Provide the (X, Y) coordinate of the cell's center where the given text is located.  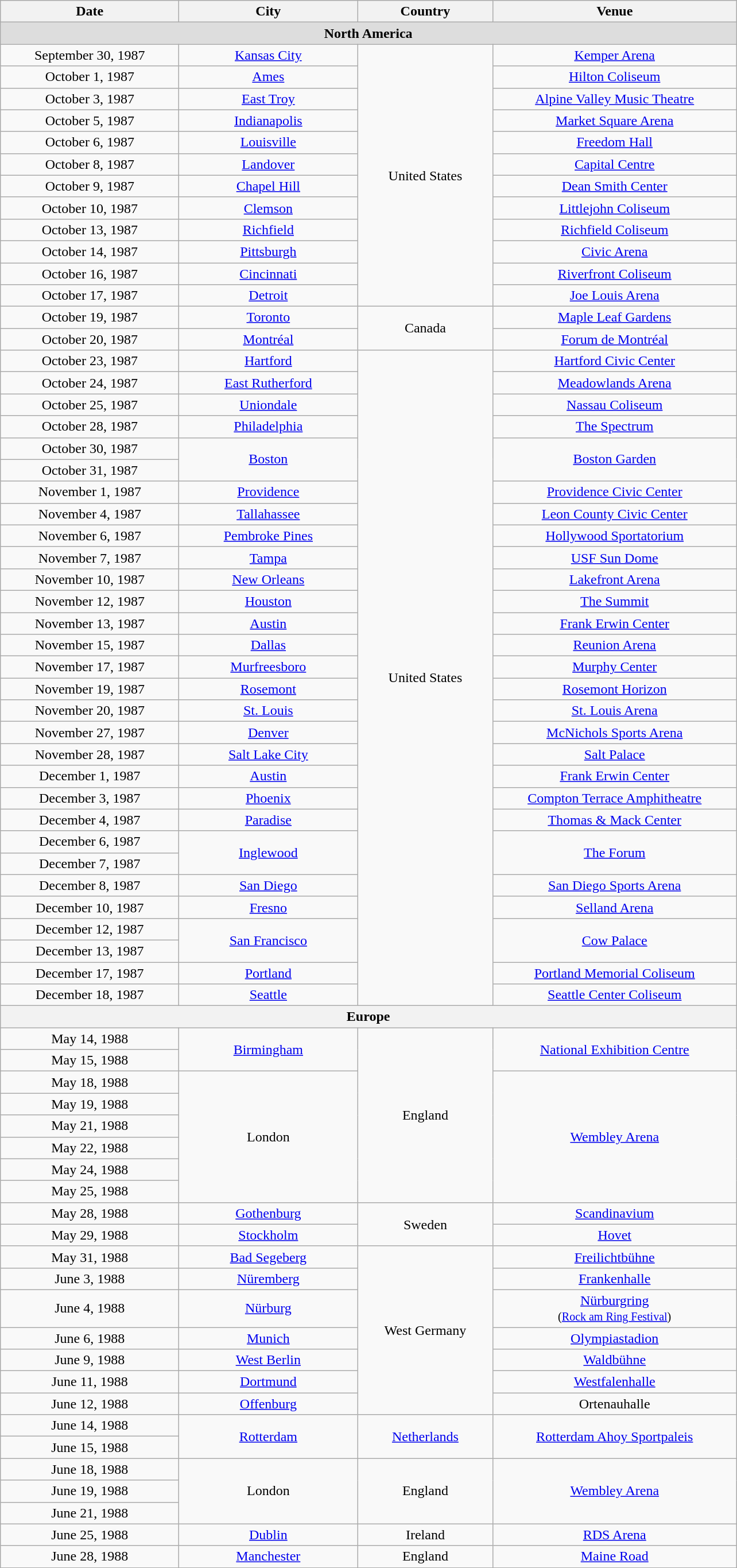
November 27, 1987 (90, 733)
St. Louis Arena (615, 711)
Leon County Civic Center (615, 514)
May 18, 1988 (90, 1082)
November 10, 1987 (90, 579)
Ireland (425, 1535)
October 16, 1987 (90, 274)
Thomas & Mack Center (615, 820)
Sweden (425, 1224)
Civic Arena (615, 251)
Murphy Center (615, 667)
May 15, 1988 (90, 1060)
San Francisco (269, 940)
Nüremberg (269, 1279)
October 8, 1987 (90, 164)
June 15, 1988 (90, 1447)
Richfield Coliseum (615, 230)
Cincinnati (269, 274)
Hilton Coliseum (615, 77)
Denver (269, 733)
December 10, 1987 (90, 907)
November 13, 1987 (90, 623)
June 19, 1988 (90, 1491)
October 28, 1987 (90, 427)
Forum de Montréal (615, 339)
October 17, 1987 (90, 296)
Hartford Civic Center (615, 361)
Landover (269, 164)
June 3, 1988 (90, 1279)
June 6, 1988 (90, 1338)
Nürburgring(Rock am Ring Festival) (615, 1308)
Waldbühne (615, 1360)
Boston Garden (615, 459)
Dallas (269, 645)
October 31, 1987 (90, 470)
November 20, 1987 (90, 711)
Lakefront Arena (615, 579)
October 13, 1987 (90, 230)
Tallahassee (269, 514)
September 30, 1987 (90, 55)
San Diego (269, 885)
The Spectrum (615, 427)
October 9, 1987 (90, 186)
Nürburg (269, 1308)
June 21, 1988 (90, 1513)
December 1, 1987 (90, 776)
Kemper Arena (615, 55)
McNichols Sports Arena (615, 733)
Stockholm (269, 1235)
June 4, 1988 (90, 1308)
Netherlands (425, 1437)
Boston (269, 459)
Rotterdam Ahoy Sportpaleis (615, 1437)
RDS Arena (615, 1535)
May 19, 1988 (90, 1104)
The Forum (615, 853)
December 8, 1987 (90, 885)
Tampa (269, 557)
Dublin (269, 1535)
May 21, 1988 (90, 1126)
Inglewood (269, 853)
Selland Arena (615, 907)
New Orleans (269, 579)
December 18, 1987 (90, 995)
Capital Centre (615, 164)
November 17, 1987 (90, 667)
San Diego Sports Arena (615, 885)
Philadelphia (269, 427)
Fresno (269, 907)
Dortmund (269, 1382)
Hartford (269, 361)
USF Sun Dome (615, 557)
Paradise (269, 820)
Rosemont Horizon (615, 689)
October 25, 1987 (90, 405)
October 30, 1987 (90, 448)
Venue (615, 11)
December 12, 1987 (90, 929)
Providence Civic Center (615, 492)
Reunion Arena (615, 645)
Europe (368, 1017)
December 4, 1987 (90, 820)
Dean Smith Center (615, 186)
North America (368, 33)
October 6, 1987 (90, 142)
December 6, 1987 (90, 842)
Toronto (269, 318)
October 23, 1987 (90, 361)
Alpine Valley Music Theatre (615, 99)
November 12, 1987 (90, 601)
National Exhibition Centre (615, 1050)
Seattle Center Coliseum (615, 995)
December 7, 1987 (90, 864)
Louisville (269, 142)
Rosemont (269, 689)
June 9, 1988 (90, 1360)
Country (425, 11)
Portland Memorial Coliseum (615, 973)
June 11, 1988 (90, 1382)
Riverfront Coliseum (615, 274)
Manchester (269, 1557)
December 13, 1987 (90, 951)
Portland (269, 973)
Providence (269, 492)
May 25, 1988 (90, 1191)
November 7, 1987 (90, 557)
Date (90, 11)
October 24, 1987 (90, 383)
October 3, 1987 (90, 99)
June 14, 1988 (90, 1426)
Pembroke Pines (269, 536)
Birmingham (269, 1050)
November 19, 1987 (90, 689)
Cow Palace (615, 940)
Bad Segeberg (269, 1257)
Salt Lake City (269, 754)
Maple Leaf Gardens (615, 318)
Detroit (269, 296)
October 10, 1987 (90, 208)
May 14, 1988 (90, 1039)
June 25, 1988 (90, 1535)
Murfreesboro (269, 667)
Compton Terrace Amphitheatre (615, 798)
Hollywood Sportatorium (615, 536)
Frankenhalle (615, 1279)
Westfalenhalle (615, 1382)
West Germany (425, 1330)
Nassau Coliseum (615, 405)
October 14, 1987 (90, 251)
Phoenix (269, 798)
Ortenauhalle (615, 1404)
November 1, 1987 (90, 492)
Olympiastadion (615, 1338)
Maine Road (615, 1557)
Seattle (269, 995)
Gothenburg (269, 1213)
May 28, 1988 (90, 1213)
Salt Palace (615, 754)
Rotterdam (269, 1437)
June 12, 1988 (90, 1404)
St. Louis (269, 711)
East Troy (269, 99)
November 6, 1987 (90, 536)
Munich (269, 1338)
Richfield (269, 230)
Meadowlands Arena (615, 383)
October 19, 1987 (90, 318)
Clemson (269, 208)
Hovet (615, 1235)
December 17, 1987 (90, 973)
Montréal (269, 339)
Littlejohn Coliseum (615, 208)
Chapel Hill (269, 186)
Ames (269, 77)
Pittsburgh (269, 251)
Market Square Arena (615, 121)
Scandinavium (615, 1213)
The Summit (615, 601)
Canada (425, 328)
Freedom Hall (615, 142)
October 20, 1987 (90, 339)
Uniondale (269, 405)
Joe Louis Arena (615, 296)
East Rutherford (269, 383)
West Berlin (269, 1360)
Houston (269, 601)
Kansas City (269, 55)
June 18, 1988 (90, 1469)
City (269, 11)
October 1, 1987 (90, 77)
November 4, 1987 (90, 514)
Freilichtbühne (615, 1257)
Offenburg (269, 1404)
Indianapolis (269, 121)
December 3, 1987 (90, 798)
May 29, 1988 (90, 1235)
November 28, 1987 (90, 754)
October 5, 1987 (90, 121)
May 24, 1988 (90, 1170)
June 28, 1988 (90, 1557)
November 15, 1987 (90, 645)
May 22, 1988 (90, 1148)
May 31, 1988 (90, 1257)
